Find where the given text appears and provide that cell's center as [X, Y] coordinate. 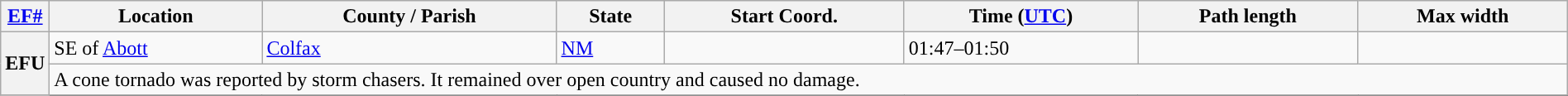
State [610, 17]
NM [610, 48]
Time (UTC) [1021, 17]
County / Parish [409, 17]
Path length [1249, 17]
A cone tornado was reported by storm chasers. It remained over open country and caused no damage. [809, 79]
EFU [25, 64]
Max width [1462, 17]
SE of Abott [155, 48]
Colfax [409, 48]
Location [155, 17]
Start Coord. [784, 17]
EF# [25, 17]
01:47–01:50 [1021, 48]
